Return the (x, y) coordinate for the center point of the cell that contains the specified text.  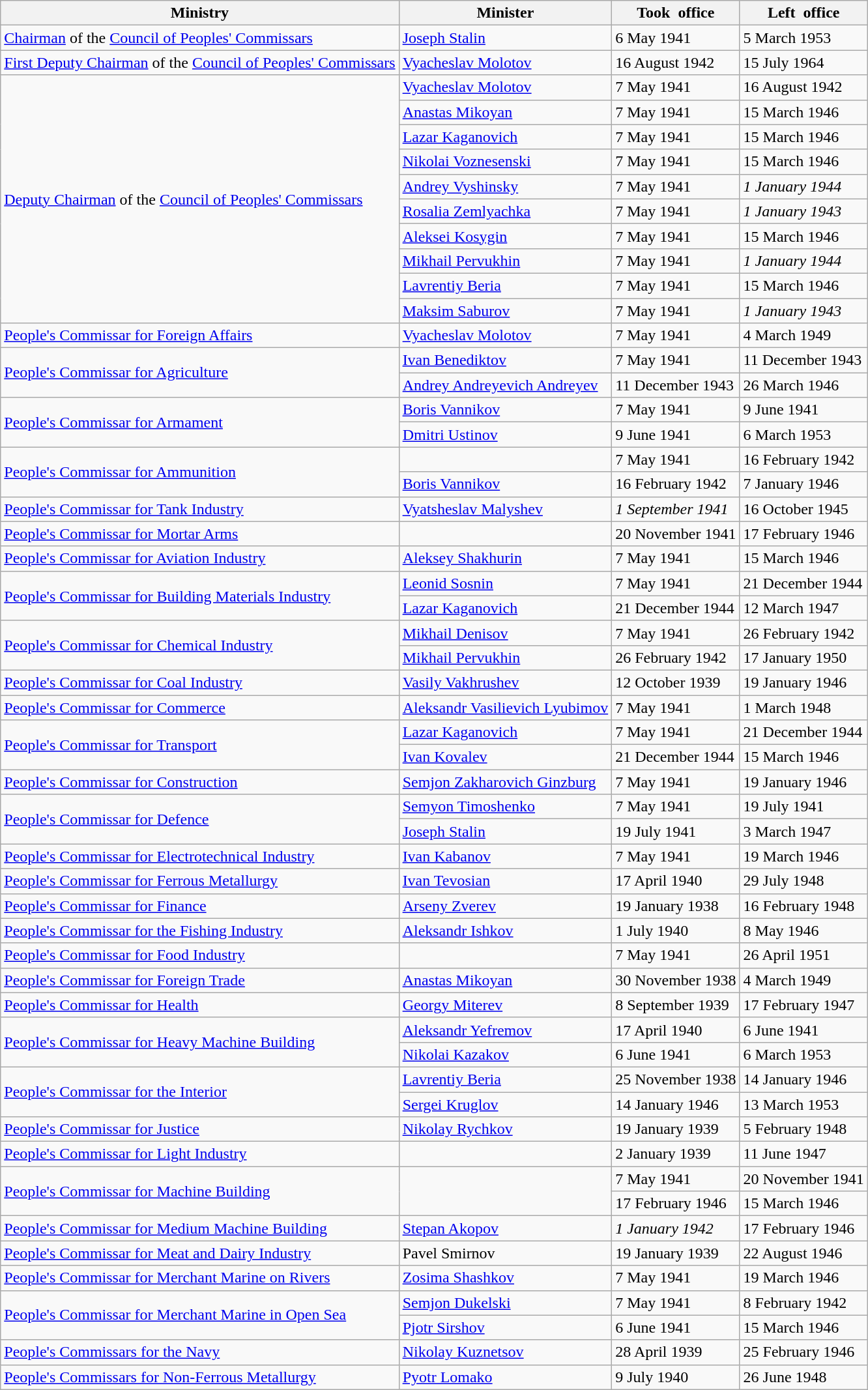
People's Commissar for Electrotechnical Industry (199, 856)
People's Commissar for Armament (199, 422)
First Deputy Chairman of the Council of Peoples' Commissars (199, 63)
12 March 1947 (803, 608)
Ivan Tevosian (506, 881)
11 June 1947 (803, 1154)
Ivan Benediktov (506, 360)
Vasily Vakhrushev (506, 682)
Semjon Zakharovich Ginzburg (506, 782)
People's Commissar for Tank Industry (199, 509)
Maksim Saburov (506, 311)
People's Commissar for Justice (199, 1129)
Leonid Sosnin (506, 583)
People's Commissar for Foreign Trade (199, 980)
26 March 1946 (803, 385)
Aleksandr Vasilievich Lyubimov (506, 707)
Stepan Akopov (506, 1228)
1 March 1948 (803, 707)
1 July 1940 (676, 931)
Ivan Kabanov (506, 856)
29 July 1948 (803, 881)
People's Commissar for Merchant Marine in Open Sea (199, 1315)
People's Commissar for Light Industry (199, 1154)
People's Commissar for Mortar Arms (199, 534)
7 January 1946 (803, 484)
People's Commissar for Foreign Affairs (199, 336)
Aleksey Shakhurin (506, 558)
25 November 1938 (676, 1079)
People's Commissar for Ferrous Metallurgy (199, 881)
9 July 1940 (676, 1377)
Semyon Timoshenko (506, 807)
15 July 1964 (803, 63)
1 September 1941 (676, 509)
19 January 1938 (676, 906)
Mikhail Denisov (506, 633)
People's Commissar for Construction (199, 782)
16 February 1948 (803, 906)
Aleksei Kosygin (506, 236)
2 January 1939 (676, 1154)
Pyotr Lomako (506, 1377)
Ivan Kovalev (506, 757)
Chairman of the Council of Peoples' Commissars (199, 38)
6 May 1941 (676, 38)
Deputy Chairman of the Council of Peoples' Commissars (199, 199)
17 January 1950 (803, 658)
30 November 1938 (676, 980)
People's Commissar for the Fishing Industry (199, 931)
25 February 1946 (803, 1352)
People's Commissar for Meat and Dairy Industry (199, 1253)
People's Commissar for Finance (199, 906)
Pjotr Sirshov (506, 1327)
5 February 1948 (803, 1129)
Nikolay Rychkov (506, 1129)
Dmitri Ustinov (506, 435)
Andrey Andreyevich Andreyev (506, 385)
People's Commissar for Heavy Machine Building (199, 1042)
People's Commissar for Medium Machine Building (199, 1228)
Sergei Kruglov (506, 1105)
Nikolai Kazakov (506, 1054)
5 March 1953 (803, 38)
Zosima Shashkov (506, 1278)
Aleksandr Yefremov (506, 1030)
26 June 1948 (803, 1377)
Georgy Miterev (506, 1005)
17 February 1947 (803, 1005)
8 February 1942 (803, 1303)
1 January 1942 (676, 1228)
People's Commissars for Non-Ferrous Metallurgy (199, 1377)
Ministry (199, 13)
8 September 1939 (676, 1005)
Took office (676, 13)
Minister (506, 13)
People's Commissar for Aviation Industry (199, 558)
3 March 1947 (803, 832)
Pavel Smirnov (506, 1253)
People's Commissar for Building Materials Industry (199, 596)
26 April 1951 (803, 955)
People's Commissar for Coal Industry (199, 682)
Nikolai Voznesenski (506, 162)
Rosalia Zemlyachka (506, 211)
People's Commissar for Ammunition (199, 472)
13 March 1953 (803, 1105)
People's Commissar for Transport (199, 745)
Andrey Vyshinsky (506, 186)
People's Commissar for Chemical Industry (199, 645)
People's Commissars for the Navy (199, 1352)
28 April 1939 (676, 1352)
12 October 1939 (676, 682)
16 October 1945 (803, 509)
Vyatsheslav Malyshev (506, 509)
Nikolay Kuznetsov (506, 1352)
Aleksandr Ishkov (506, 931)
People's Commissar for Merchant Marine on Rivers (199, 1278)
Arseny Zverev (506, 906)
Left office (803, 13)
People's Commissar for Food Industry (199, 955)
22 August 1946 (803, 1253)
People's Commissar for Agriculture (199, 373)
People's Commissar for Defence (199, 819)
People's Commissar for Machine Building (199, 1191)
People's Commissar for Commerce (199, 707)
People's Commissar for the Interior (199, 1092)
Semjon Dukelski (506, 1303)
People's Commissar for Health (199, 1005)
8 May 1946 (803, 931)
